Identify which cell holds the provided text, then report its [X, Y] central coordinate. 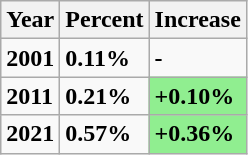
0.11% [104, 58]
2021 [30, 134]
Percent [104, 20]
+0.10% [198, 96]
Year [30, 20]
- [198, 58]
2011 [30, 96]
+0.36% [198, 134]
2001 [30, 58]
0.21% [104, 96]
0.57% [104, 134]
Increase [198, 20]
